Return the [X, Y] coordinate for the center point of the cell that contains the specified text.  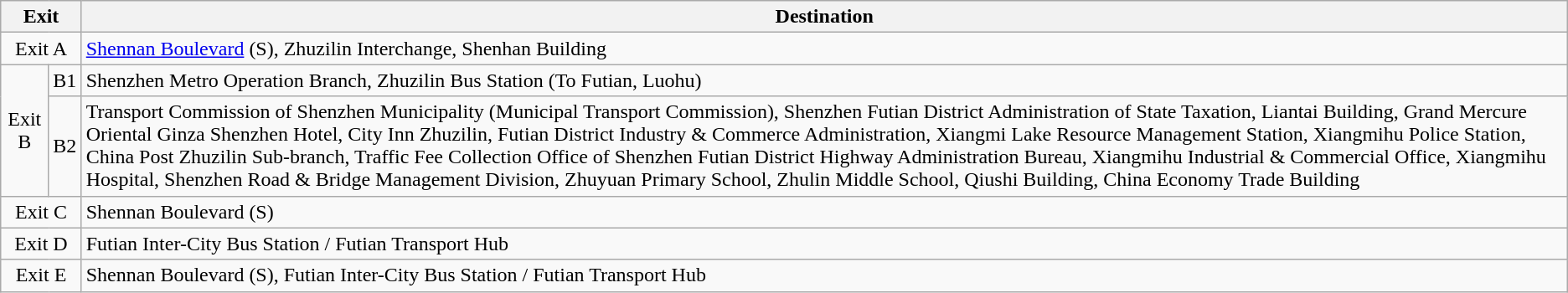
Futian Inter-City Bus Station / Futian Transport Hub [824, 244]
Exit B [25, 131]
B1 [65, 80]
B2 [65, 146]
Exit E [41, 275]
Exit [41, 17]
Exit A [41, 49]
Exit C [41, 212]
Exit D [41, 244]
Shenzhen Metro Operation Branch, Zhuzilin Bus Station (To Futian, Luohu) [824, 80]
Destination [824, 17]
Shennan Boulevard (S) [824, 212]
Shennan Boulevard (S), Futian Inter-City Bus Station / Futian Transport Hub [824, 275]
Shennan Boulevard (S), Zhuzilin Interchange, Shenhan Building [824, 49]
